Pinpoint the cell where the given text exists, returning its [X, Y] midpoint coordinate. 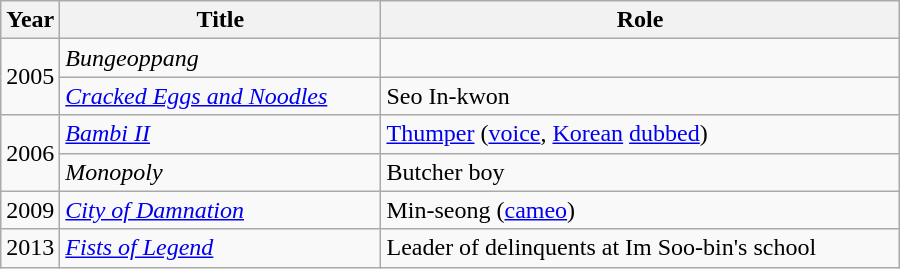
Thumper (voice, Korean dubbed) [640, 134]
Year [30, 20]
Monopoly [220, 172]
2013 [30, 248]
Bambi II [220, 134]
2009 [30, 210]
Role [640, 20]
2005 [30, 77]
Seo In-kwon [640, 96]
Butcher boy [640, 172]
Fists of Legend [220, 248]
2006 [30, 153]
Cracked Eggs and Noodles [220, 96]
Leader of delinquents at Im Soo-bin's school [640, 248]
City of Damnation [220, 210]
Bungeoppang [220, 58]
Title [220, 20]
Min-seong (cameo) [640, 210]
